Find where the given text appears and provide that cell's center as [X, Y] coordinate. 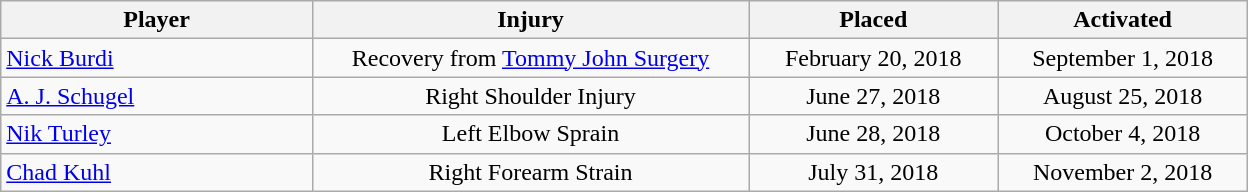
June 27, 2018 [874, 96]
Chad Kuhl [157, 172]
Right Shoulder Injury [530, 96]
June 28, 2018 [874, 134]
Left Elbow Sprain [530, 134]
Nik Turley [157, 134]
Right Forearm Strain [530, 172]
Recovery from Tommy John Surgery [530, 58]
Injury [530, 20]
Nick Burdi [157, 58]
Activated [1122, 20]
Player [157, 20]
A. J. Schugel [157, 96]
November 2, 2018 [1122, 172]
July 31, 2018 [874, 172]
August 25, 2018 [1122, 96]
October 4, 2018 [1122, 134]
September 1, 2018 [1122, 58]
Placed [874, 20]
February 20, 2018 [874, 58]
